Locate the cell with the specified text and output its [x, y] center coordinate. 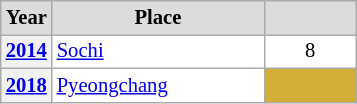
Pyeongchang [158, 85]
Place [158, 17]
2018 [26, 85]
8 [310, 51]
Year [26, 17]
Sochi [158, 51]
2014 [26, 51]
